Scan for the cell matching the given text and deliver its [X, Y] coordinate at center. 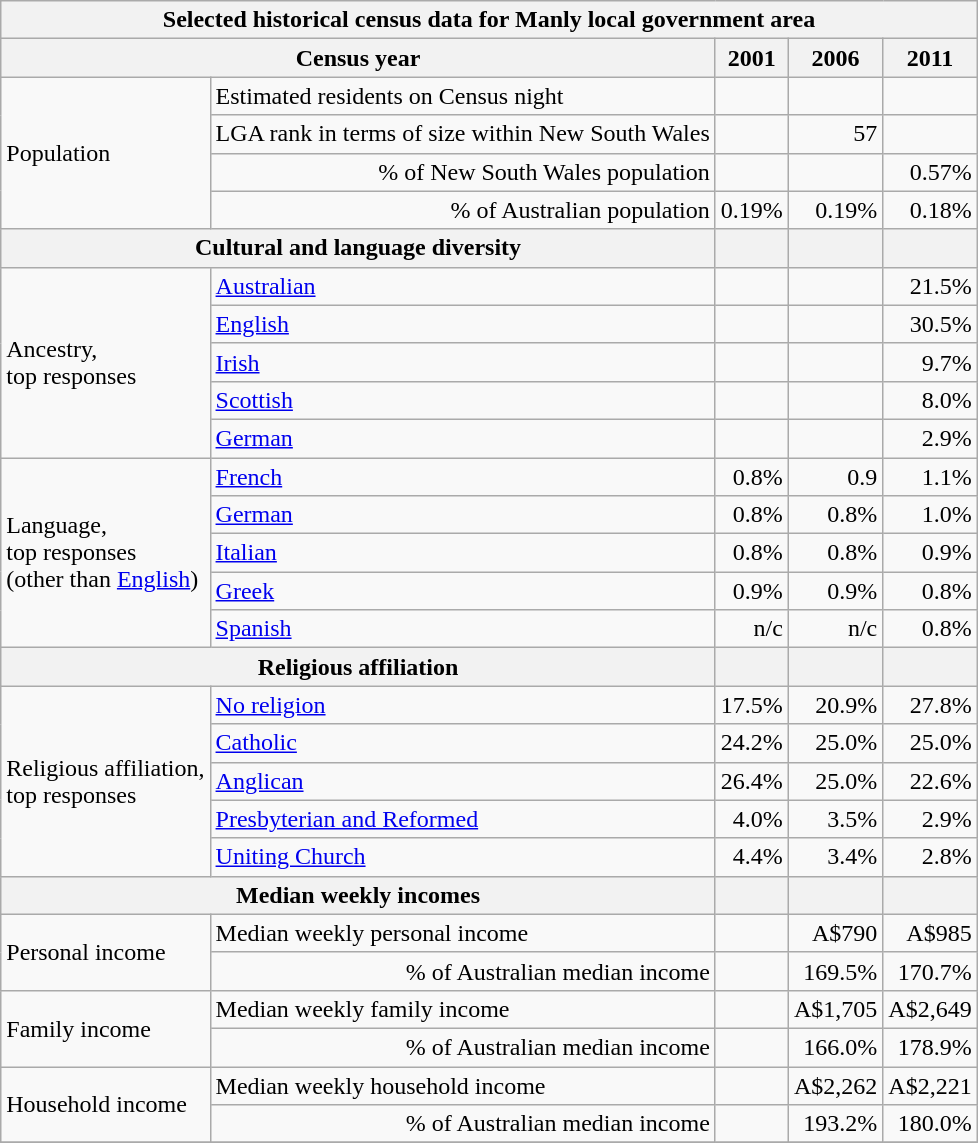
Australian [462, 286]
Presbyterian and Reformed [462, 819]
A$1,705 [835, 1009]
3.4% [835, 857]
Catholic [462, 743]
Uniting Church [462, 857]
Scottish [462, 400]
A$790 [835, 933]
English [462, 324]
Ancestry,top responses [106, 362]
No religion [462, 705]
30.5% [930, 324]
A$2,262 [835, 1085]
24.2% [752, 743]
180.0% [930, 1124]
1.1% [930, 477]
Median weekly incomes [358, 895]
9.7% [930, 362]
Family income [106, 1028]
166.0% [835, 1047]
1.0% [930, 515]
Household income [106, 1104]
Selected historical census data for Manly local government area [489, 20]
Italian [462, 553]
20.9% [835, 705]
2001 [752, 58]
22.6% [930, 781]
27.8% [930, 705]
% of Australian population [462, 210]
169.5% [835, 971]
A$985 [930, 933]
3.5% [835, 819]
Spanish [462, 629]
Median weekly personal income [462, 933]
57 [835, 134]
0.57% [930, 172]
A$2,221 [930, 1085]
Irish [462, 362]
193.2% [835, 1124]
Greek [462, 591]
% of New South Wales population [462, 172]
Census year [358, 58]
8.0% [930, 400]
Cultural and language diversity [358, 248]
Personal income [106, 952]
17.5% [752, 705]
Estimated residents on Census night [462, 96]
4.4% [752, 857]
2006 [835, 58]
4.0% [752, 819]
178.9% [930, 1047]
21.5% [930, 286]
LGA rank in terms of size within New South Wales [462, 134]
2.8% [930, 857]
Median weekly family income [462, 1009]
French [462, 477]
170.7% [930, 971]
Religious affiliation [358, 667]
26.4% [752, 781]
Median weekly household income [462, 1085]
0.18% [930, 210]
Language,top responses(other than English) [106, 553]
A$2,649 [930, 1009]
0.9 [835, 477]
2011 [930, 58]
Religious affiliation,top responses [106, 781]
Population [106, 153]
Anglican [462, 781]
